Identify which cell holds the provided text, then report its (X, Y) central coordinate. 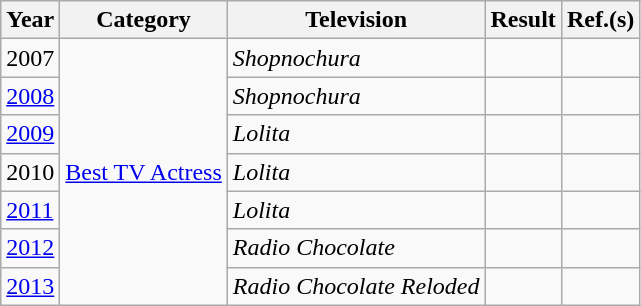
Radio Chocolate Reloded (356, 286)
Television (356, 20)
2008 (30, 96)
2009 (30, 134)
2010 (30, 172)
2013 (30, 286)
2007 (30, 58)
Category (144, 20)
Ref.(s) (600, 20)
Year (30, 20)
Radio Chocolate (356, 248)
2012 (30, 248)
2011 (30, 210)
Result (523, 20)
Best TV Actress (144, 172)
